Provide the (X, Y) coordinate of the cell's center where the given text is located.  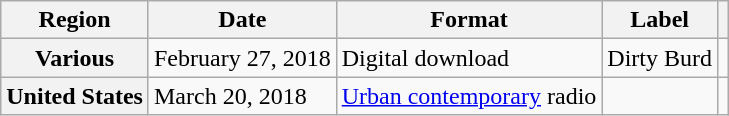
Label (660, 20)
United States (75, 96)
Date (242, 20)
Format (469, 20)
March 20, 2018 (242, 96)
Region (75, 20)
Digital download (469, 58)
Urban contemporary radio (469, 96)
Dirty Burd (660, 58)
February 27, 2018 (242, 58)
Various (75, 58)
